Scan for the cell matching the given text and deliver its [x, y] coordinate at center. 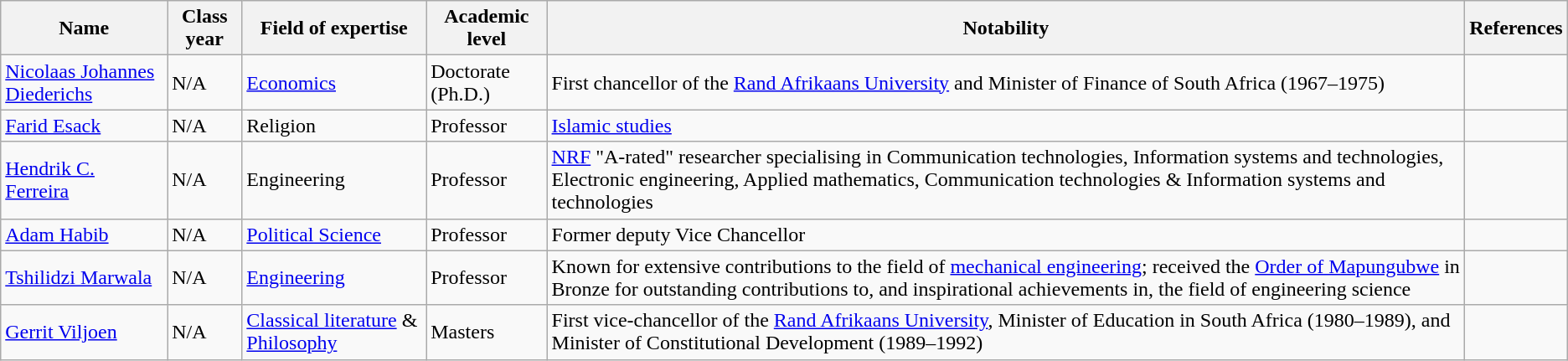
Islamic studies [1006, 126]
Classical literature & Philosophy [334, 332]
Doctorate (Ph.D.) [487, 82]
Class year [204, 28]
Notability [1006, 28]
Political Science [334, 235]
Gerrit Viljoen [84, 332]
Adam Habib [84, 235]
Farid Esack [84, 126]
First chancellor of the Rand Afrikaans University and Minister of Finance of South Africa (1967–1975) [1006, 82]
Religion [334, 126]
Masters [487, 332]
Economics [334, 82]
Hendrik C. Ferreira [84, 180]
References [1516, 28]
Academic level [487, 28]
Nicolaas Johannes Diederichs [84, 82]
Name [84, 28]
Former deputy Vice Chancellor [1006, 235]
Tshilidzi Marwala [84, 278]
Field of expertise [334, 28]
